For the text-containing cell, return its midpoint in (x, y) coordinate format. 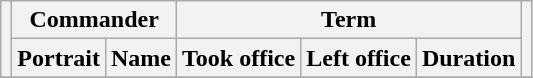
Portrait (59, 58)
Term (349, 20)
Name (140, 58)
Took office (239, 58)
Duration (468, 58)
Left office (359, 58)
Commander (94, 20)
